Search for the cell housing the specified text and yield its (X, Y) center coordinate. 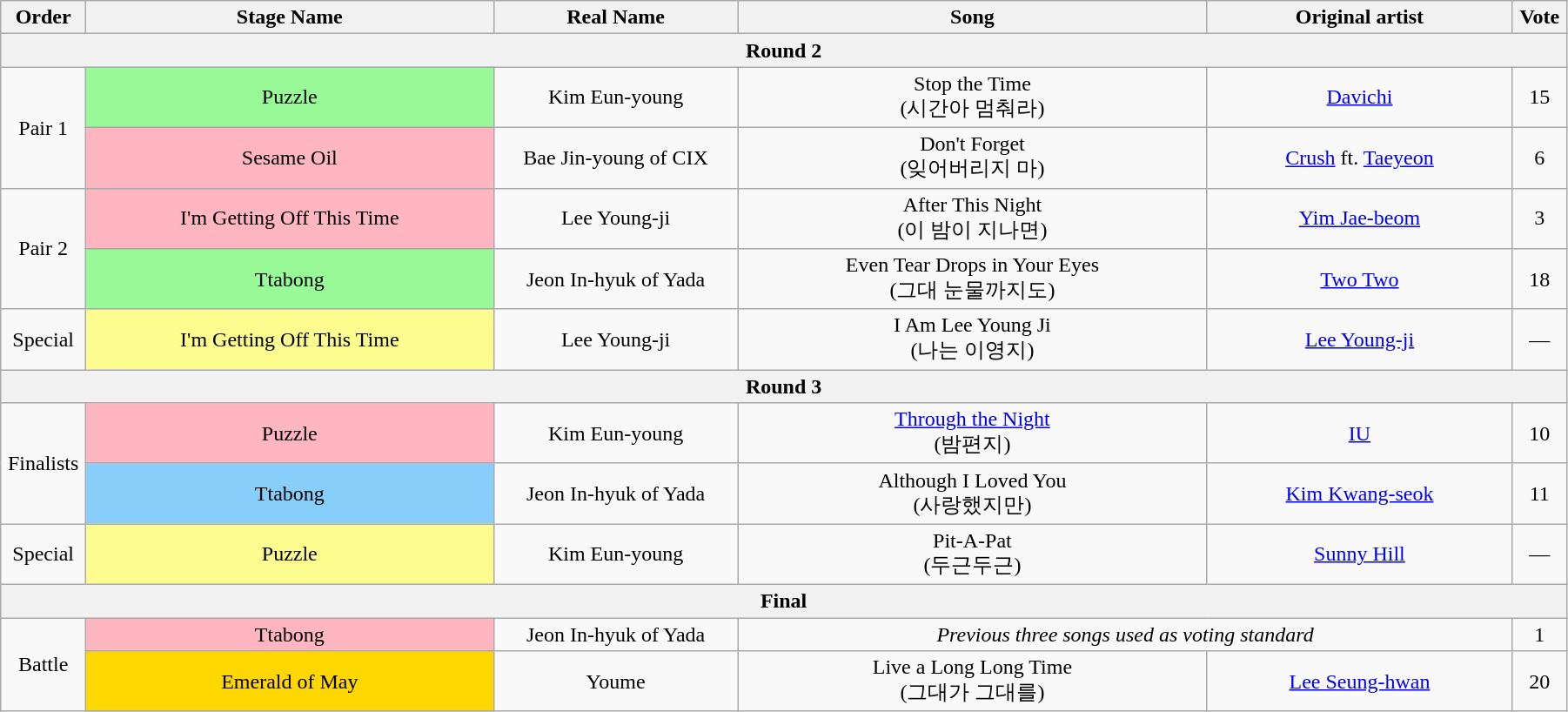
Order (44, 17)
15 (1539, 97)
Vote (1539, 17)
Lee Seung-hwan (1359, 682)
Through the Night(밤편지) (973, 433)
Previous three songs used as voting standard (1125, 635)
Real Name (616, 17)
Stage Name (290, 17)
3 (1539, 218)
20 (1539, 682)
Two Two (1359, 279)
Emerald of May (290, 682)
Song (973, 17)
After This Night(이 밤이 지나면) (973, 218)
IU (1359, 433)
Round 3 (784, 386)
Kim Kwang-seok (1359, 494)
Battle (44, 665)
Pair 1 (44, 127)
Pair 2 (44, 249)
18 (1539, 279)
I Am Lee Young Ji(나는 이영지) (973, 339)
Live a Long Long Time(그대가 그대를) (973, 682)
6 (1539, 158)
11 (1539, 494)
Final (784, 601)
Youme (616, 682)
Finalists (44, 463)
Don't Forget(잊어버리지 마) (973, 158)
Davichi (1359, 97)
Original artist (1359, 17)
Round 2 (784, 50)
Stop the Time(시간아 멈춰라) (973, 97)
Sunny Hill (1359, 554)
Although I Loved You(사랑했지만) (973, 494)
Crush ft. Taeyeon (1359, 158)
10 (1539, 433)
Sesame Oil (290, 158)
Bae Jin-young of CIX (616, 158)
Even Tear Drops in Your Eyes(그대 눈물까지도) (973, 279)
1 (1539, 635)
Pit-A-Pat (두근두근) (973, 554)
Yim Jae-beom (1359, 218)
